From the cell containing the given text, extract its center point as (x, y) coordinate. 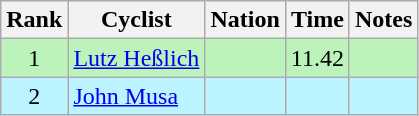
Notes (383, 20)
2 (34, 96)
Cyclist (136, 20)
Nation (245, 20)
Rank (34, 20)
1 (34, 58)
Time (317, 20)
John Musa (136, 96)
11.42 (317, 58)
Lutz Heßlich (136, 58)
